Provide the [X, Y] coordinate of the cell's center where the given text is located.  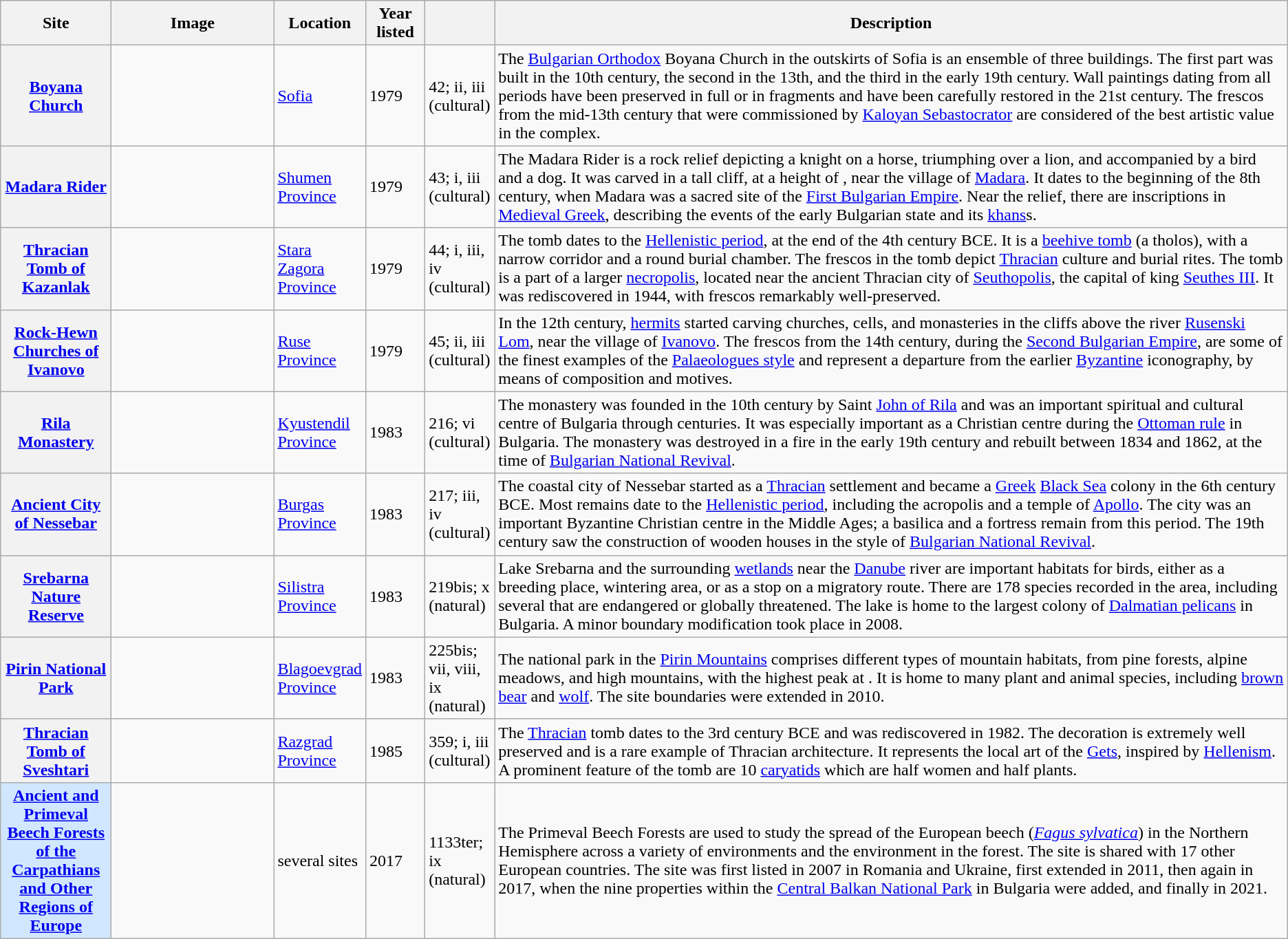
Pirin National Park [56, 678]
2017 [396, 860]
359; i, iii (cultural) [460, 751]
1985 [396, 751]
Sofia [320, 96]
Location [320, 23]
Ancient and Primeval Beech Forests of the Carpathians and Other Regions of Europe [56, 860]
Rila Monastery [56, 432]
Shumen Province [320, 187]
Ruse Province [320, 351]
Site [56, 23]
Image [193, 23]
Stara Zagora Province [320, 268]
Madara Rider [56, 187]
42; ii, iii (cultural) [460, 96]
219bis; x (natural) [460, 596]
Thracian Tomb of Kazanlak [56, 268]
216; vi (cultural) [460, 432]
Year listed [396, 23]
225bis; vii, viii, ix (natural) [460, 678]
43; i, iii (cultural) [460, 187]
Burgas Province [320, 515]
Razgrad Province [320, 751]
Silistra Province [320, 596]
Boyana Church [56, 96]
1133ter; ix (natural) [460, 860]
Blagoevgrad Province [320, 678]
Srebarna Nature Reserve [56, 596]
Kyustendil Province [320, 432]
several sites [320, 860]
217; iii, iv (cultural) [460, 515]
44; i, iii, iv (cultural) [460, 268]
Description [892, 23]
Rock-Hewn Churches of Ivanovo [56, 351]
Thracian Tomb of Sveshtari [56, 751]
45; ii, iii (cultural) [460, 351]
Ancient City of Nessebar [56, 515]
